Locate the cell with the specified text and output its [x, y] center coordinate. 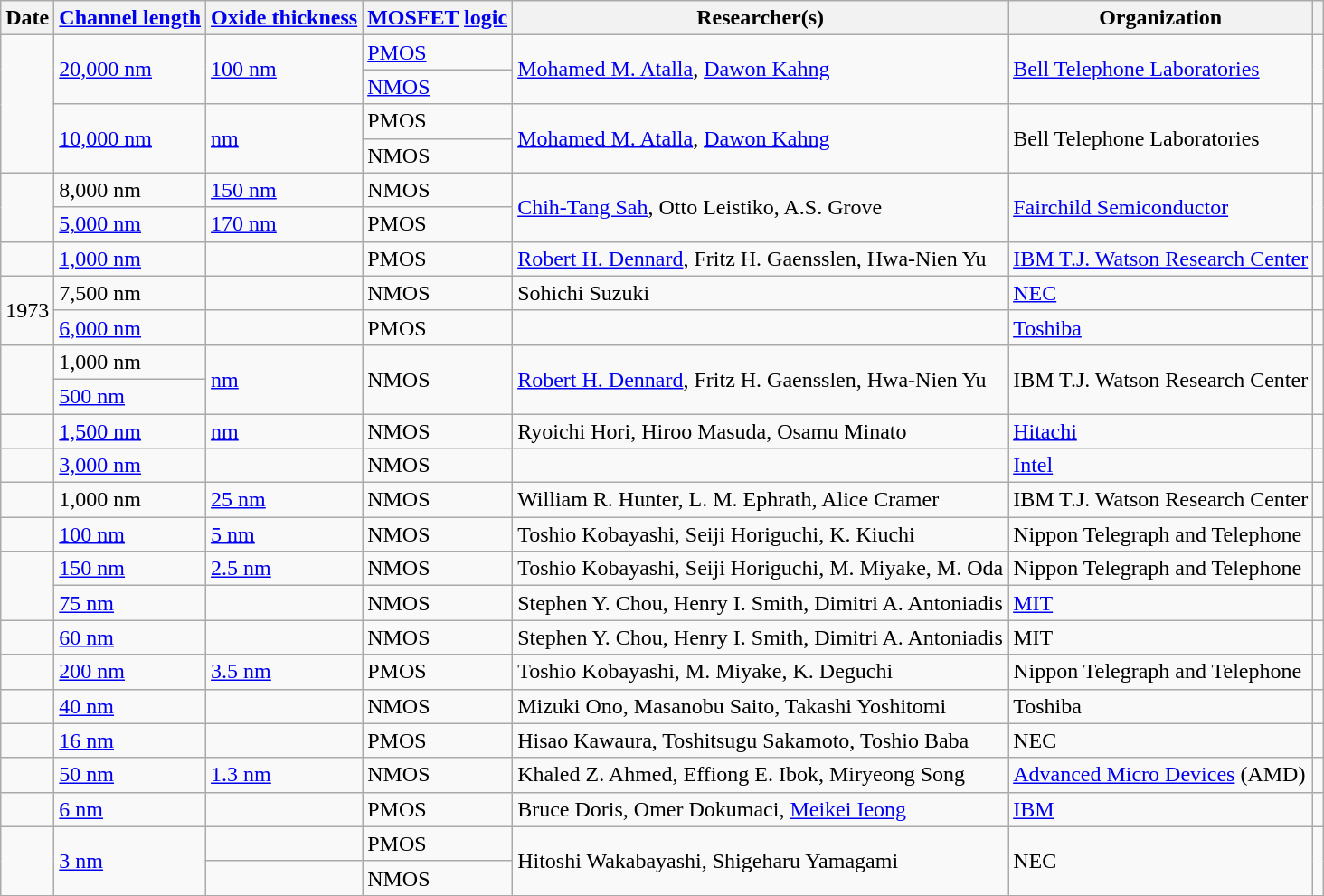
IBM [1161, 809]
Hitoshi Wakabayashi, Shigeharu Yamagami [761, 861]
40 nm [130, 706]
MOSFET logic [438, 18]
Hisao Kawaura, Toshitsugu Sakamoto, Toshio Baba [761, 740]
50 nm [130, 775]
Toshio Kobayashi, Seiji Horiguchi, M. Miyake, M. Oda [761, 569]
Bruce Doris, Omer Dokumaci, Meikei Ieong [761, 809]
1,500 nm [130, 431]
Toshio Kobayashi, M. Miyake, K. Deguchi [761, 672]
Channel length [130, 18]
2.5 nm [284, 569]
1.3 nm [284, 775]
Advanced Micro Devices (AMD) [1161, 775]
3.5 nm [284, 672]
200 nm [130, 672]
60 nm [130, 637]
Fairchild Semiconductor [1161, 207]
Sohichi Suzuki [761, 293]
8,000 nm [130, 190]
1973 [27, 310]
3,000 nm [130, 466]
Mizuki Ono, Masanobu Saito, Takashi Yoshitomi [761, 706]
6,000 nm [130, 327]
3 nm [130, 861]
5,000 nm [130, 224]
Hitachi [1161, 431]
Khaled Z. Ahmed, Effiong E. Ibok, Miryeong Song [761, 775]
20,000 nm [130, 70]
Date [27, 18]
Organization [1161, 18]
William R. Hunter, L. M. Ephrath, Alice Cramer [761, 500]
Ryoichi Hori, Hiroo Masuda, Osamu Minato [761, 431]
16 nm [130, 740]
170 nm [284, 224]
500 nm [130, 396]
75 nm [130, 603]
Chih-Tang Sah, Otto Leistiko, A.S. Grove [761, 207]
25 nm [284, 500]
Researcher(s) [761, 18]
Intel [1161, 466]
6 nm [130, 809]
7,500 nm [130, 293]
Toshio Kobayashi, Seiji Horiguchi, K. Kiuchi [761, 534]
Oxide thickness [284, 18]
10,000 nm [130, 138]
5 nm [284, 534]
